From the cell containing the given text, extract its center point as [X, Y] coordinate. 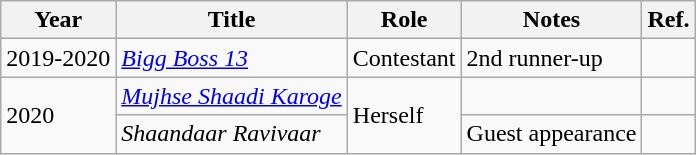
Bigg Boss 13 [232, 58]
2nd runner-up [552, 58]
Contestant [404, 58]
2020 [58, 115]
Year [58, 20]
Title [232, 20]
Ref. [668, 20]
Guest appearance [552, 134]
Shaandaar Ravivaar [232, 134]
Herself [404, 115]
Mujhse Shaadi Karoge [232, 96]
2019-2020 [58, 58]
Notes [552, 20]
Role [404, 20]
